Search for the cell housing the specified text and yield its [X, Y] center coordinate. 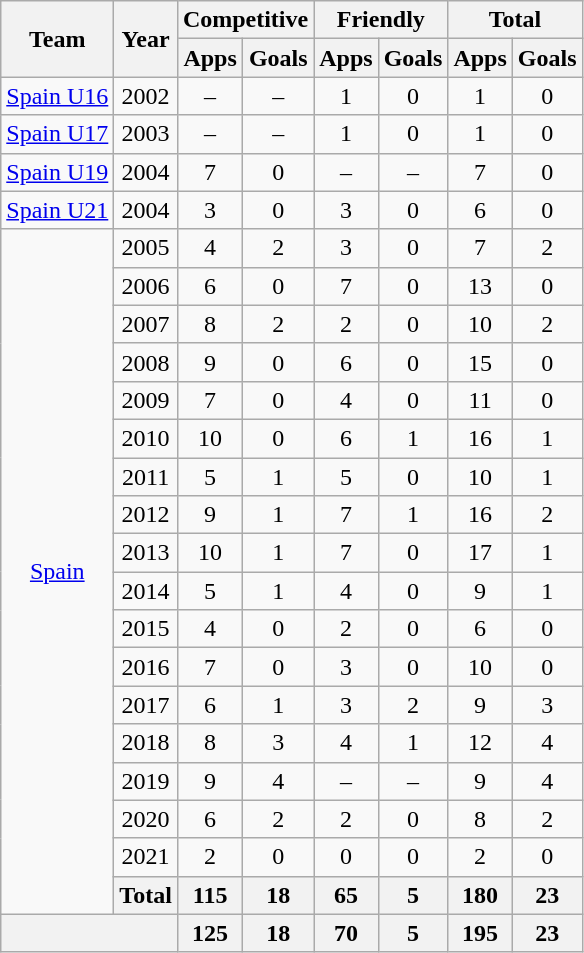
13 [480, 286]
2010 [146, 438]
2005 [146, 248]
2016 [146, 667]
11 [480, 400]
65 [346, 895]
Spain U17 [58, 134]
2017 [146, 705]
Friendly [381, 20]
2006 [146, 286]
2002 [146, 96]
2007 [146, 324]
2003 [146, 134]
180 [480, 895]
2020 [146, 819]
15 [480, 362]
2019 [146, 781]
2011 [146, 477]
2015 [146, 629]
17 [480, 553]
2018 [146, 743]
2013 [146, 553]
Spain U21 [58, 210]
115 [210, 895]
Spain U19 [58, 172]
2009 [146, 400]
12 [480, 743]
2012 [146, 515]
2021 [146, 857]
70 [346, 933]
Spain U16 [58, 96]
Team [58, 39]
Year [146, 39]
Competitive [245, 20]
Spain [58, 572]
2008 [146, 362]
2014 [146, 591]
125 [210, 933]
195 [480, 933]
